Determine the [x, y] coordinate at the center of the cell enclosing the given text.  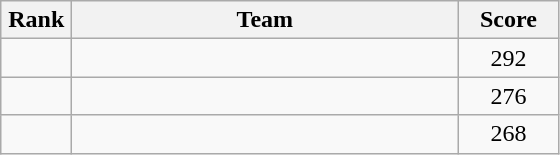
292 [508, 58]
268 [508, 134]
Rank [36, 20]
276 [508, 96]
Team [265, 20]
Score [508, 20]
